From the cell containing the given text, extract its center point as (x, y) coordinate. 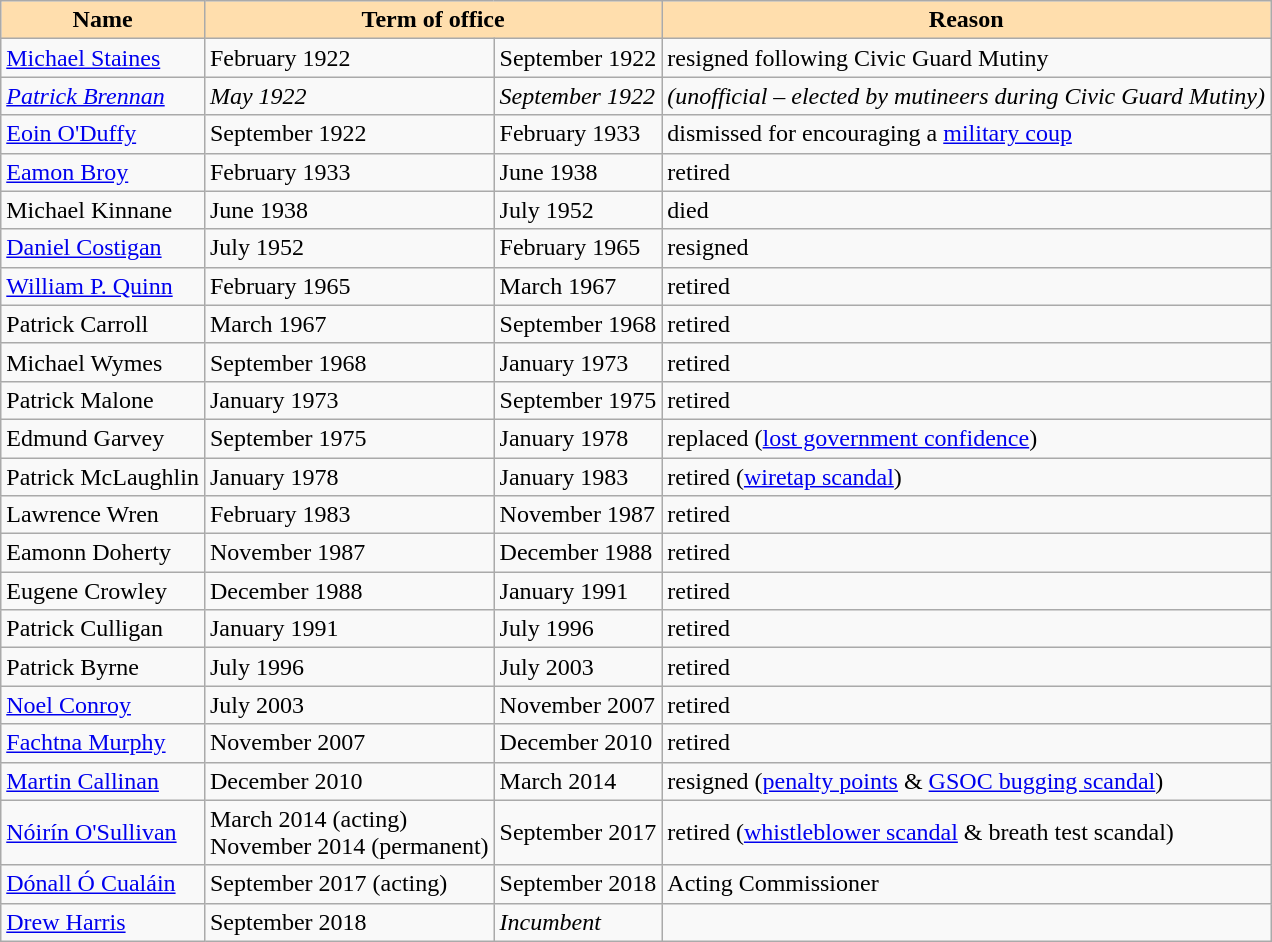
January 1983 (578, 477)
Eamonn Doherty (103, 553)
(unofficial – elected by mutineers during Civic Guard Mutiny) (966, 96)
resigned (966, 248)
May 1922 (349, 96)
Lawrence Wren (103, 515)
Patrick Brennan (103, 96)
Reason (966, 20)
replaced (lost government confidence) (966, 438)
William P. Quinn (103, 286)
September 2017 (578, 832)
Edmund Garvey (103, 438)
March 2014 (acting)November 2014 (permanent) (349, 832)
Michael Wymes (103, 362)
retired (whistleblower scandal & breath test scandal) (966, 832)
Patrick Malone (103, 400)
Martin Callinan (103, 781)
Term of office (432, 20)
September 2017 (acting) (349, 884)
Patrick Culligan (103, 629)
Nóirín O'Sullivan (103, 832)
died (966, 210)
Patrick McLaughlin (103, 477)
February 1983 (349, 515)
Name (103, 20)
Patrick Byrne (103, 667)
Noel Conroy (103, 705)
Acting Commissioner (966, 884)
Dónall Ó Cualáin (103, 884)
Eamon Broy (103, 172)
Incumbent (578, 922)
resigned (penalty points & GSOC bugging scandal) (966, 781)
Fachtna Murphy (103, 743)
Eoin O'Duffy (103, 134)
Michael Kinnane (103, 210)
February 1922 (349, 58)
retired (wiretap scandal) (966, 477)
Patrick Carroll (103, 324)
Daniel Costigan (103, 248)
Michael Staines (103, 58)
Eugene Crowley (103, 591)
dismissed for encouraging a military coup (966, 134)
Drew Harris (103, 922)
resigned following Civic Guard Mutiny (966, 58)
March 2014 (578, 781)
